Find where the given text appears and provide that cell's center as (x, y) coordinate. 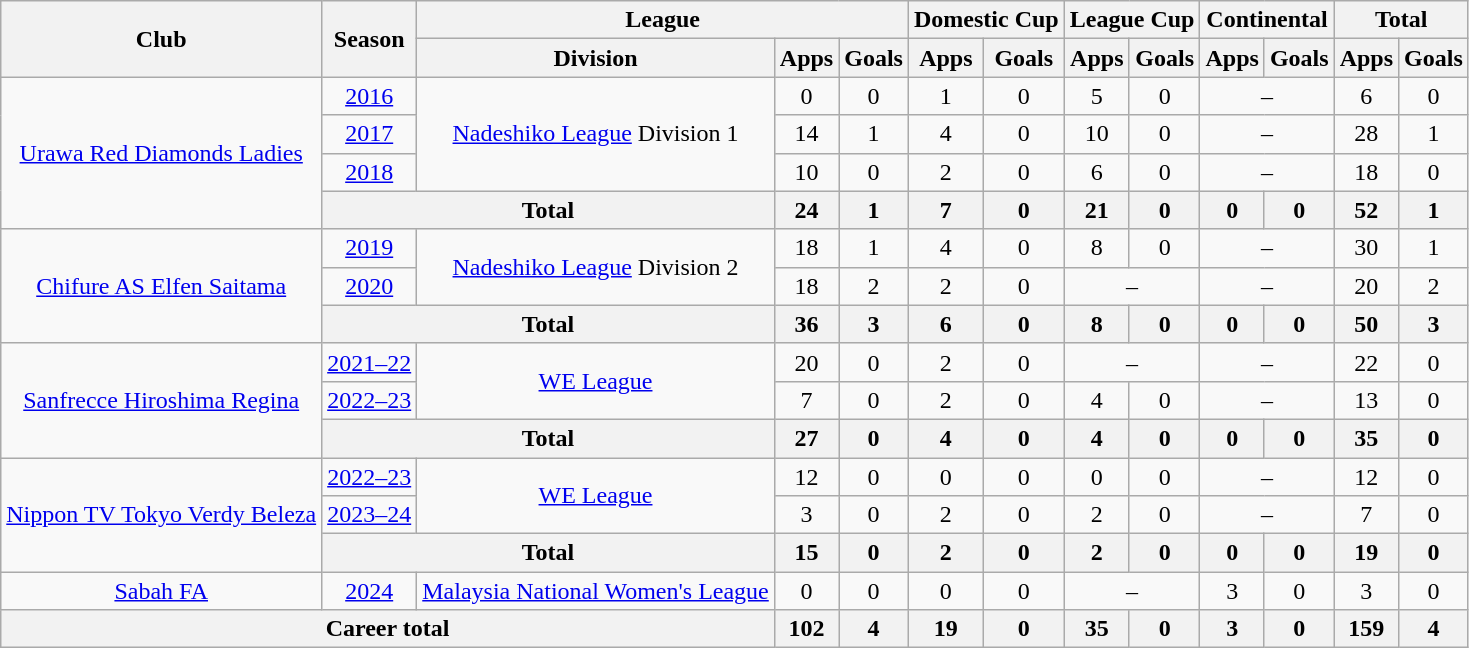
102 (806, 629)
36 (806, 324)
Nadeshiko League Division 2 (596, 267)
28 (1366, 134)
27 (806, 438)
Sabah FA (162, 591)
Nippon TV Tokyo Verdy Beleza (162, 515)
14 (806, 134)
Nadeshiko League Division 1 (596, 134)
50 (1366, 324)
Chifure AS Elfen Saitama (162, 286)
13 (1366, 400)
Career total (388, 629)
2023–24 (370, 515)
Sanfrecce Hiroshima Regina (162, 400)
21 (1096, 210)
Continental (1267, 20)
24 (806, 210)
30 (1366, 248)
2017 (370, 134)
2018 (370, 172)
Urawa Red Diamonds Ladies (162, 153)
2019 (370, 248)
159 (1366, 629)
League (663, 20)
22 (1366, 362)
Domestic Cup (986, 20)
15 (806, 553)
Season (370, 39)
52 (1366, 210)
5 (1096, 96)
2024 (370, 591)
Malaysia National Women's League (596, 591)
Division (596, 58)
2021–22 (370, 362)
Club (162, 39)
2016 (370, 96)
2020 (370, 286)
League Cup (1132, 20)
